Locate the cell with the specified text and output its (X, Y) center coordinate. 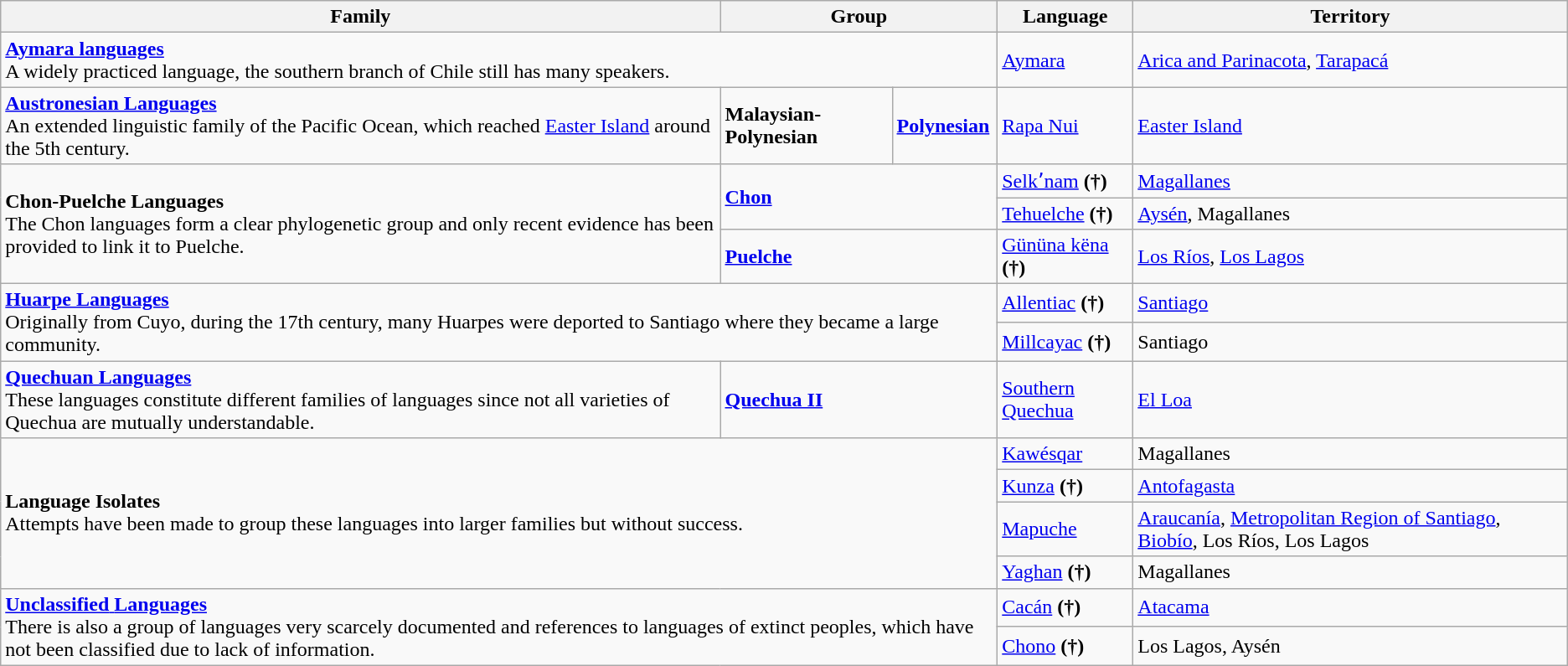
Araucanía, Metropolitan Region of Santiago, Biobío, Los Ríos, Los Lagos (1350, 529)
Chon (859, 197)
Aymara (1065, 60)
Polynesian (945, 126)
Aymara languagesA widely practiced language, the southern branch of Chile still has many speakers. (499, 60)
Chon-Puelche LanguagesThe Chon languages form a clear phylogenetic group and only recent evidence has been provided to link it to Puelche. (360, 225)
Southern Quechua (1065, 400)
Selkʼnam (†) (1065, 181)
Gününa këna (†) (1065, 256)
Atacama (1350, 607)
Kawésqar (1065, 454)
Tehuelche (†) (1065, 214)
Allentiac (†) (1065, 303)
Territory (1350, 17)
Family (360, 17)
Mapuche (1065, 529)
Los Ríos, Los Lagos (1350, 256)
Easter Island (1350, 126)
Puelche (859, 256)
Millcayac (†) (1065, 342)
Huarpe LanguagesOriginally from Cuyo, during the 17th century, many Huarpes were deported to Santiago where they became a large community. (499, 323)
Quechua II (859, 400)
Antofagasta (1350, 486)
Chono (†) (1065, 646)
Rapa Nui (1065, 126)
Group (859, 17)
Yaghan (†) (1065, 572)
Quechuan LanguagesThese languages constitute different families of languages since not all varieties of Quechua are mutually understandable. (360, 400)
Los Lagos, Aysén (1350, 646)
Malaysian-Polynesian (806, 126)
Cacán (†) (1065, 607)
El Loa (1350, 400)
Language (1065, 17)
Language IsolatesAttempts have been made to group these languages into larger families but without success. (499, 513)
Austronesian LanguagesAn extended linguistic family of the Pacific Ocean, which reached Easter Island around the 5th century. (360, 126)
Kunza (†) (1065, 486)
Aysén, Magallanes (1350, 214)
Arica and Parinacota, Tarapacá (1350, 60)
